Extract the (X, Y) coordinate from the center of the cell holding the provided text.  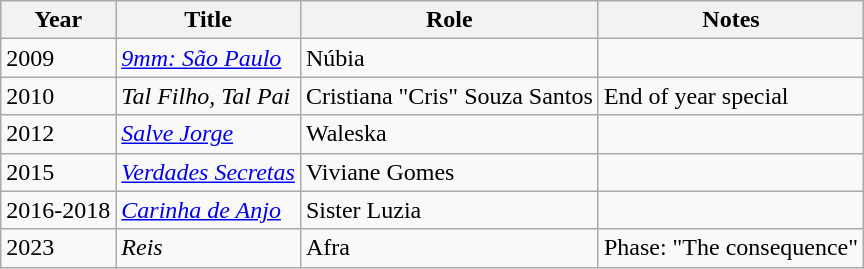
Verdades Secretas (208, 172)
Salve Jorge (208, 134)
Afra (449, 248)
2009 (58, 58)
Waleska (449, 134)
Title (208, 20)
Sister Luzia (449, 210)
Cristiana "Cris" Souza Santos (449, 96)
Year (58, 20)
2015 (58, 172)
2023 (58, 248)
Role (449, 20)
Tal Filho, Tal Pai (208, 96)
Viviane Gomes (449, 172)
2012 (58, 134)
Núbia (449, 58)
Notes (730, 20)
Phase: "The consequence" (730, 248)
Carinha de Anjo (208, 210)
2010 (58, 96)
End of year special (730, 96)
Reis (208, 248)
2016-2018 (58, 210)
9mm: São Paulo (208, 58)
